For the text-containing cell, return its midpoint in [x, y] coordinate format. 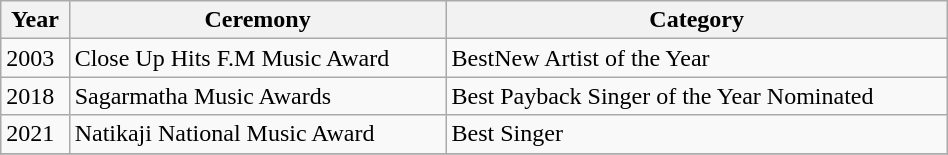
Natikaji National Music Award [258, 134]
BestNew Artist of the Year [696, 58]
Year [35, 20]
2021 [35, 134]
Best Singer [696, 134]
Sagarmatha Music Awards [258, 96]
Ceremony [258, 20]
Best Payback Singer of the Year Nominated [696, 96]
2018 [35, 96]
Category [696, 20]
2003 [35, 58]
Close Up Hits F.M Music Award [258, 58]
